Search for the cell housing the specified text and yield its (X, Y) center coordinate. 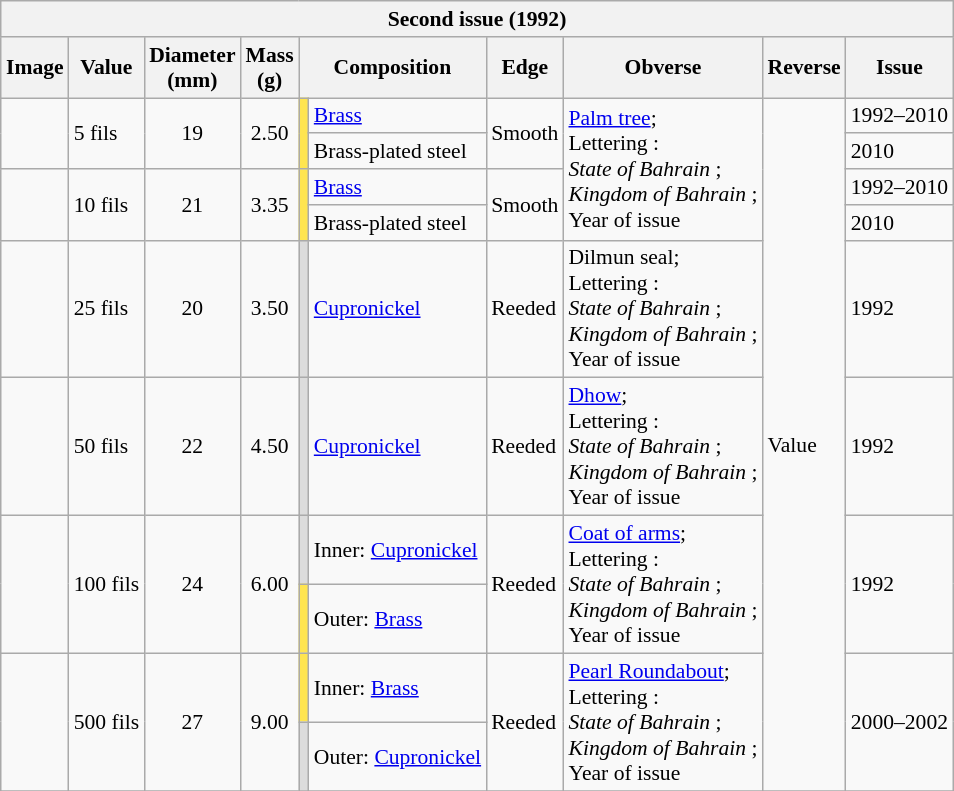
22 (192, 447)
Diameter(mm) (192, 66)
Pearl Roundabout;Lettering :State of Bahrain ; Kingdom of Bahrain ;Year of issue (662, 722)
Outer: Cupronickel (398, 756)
Obverse (662, 66)
50 fils (106, 447)
Dilmun seal;Lettering :State of Bahrain ; Kingdom of Bahrain ;Year of issue (662, 309)
Second issue (1992) (477, 19)
Issue (900, 66)
Palm tree;Lettering :State of Bahrain ; Kingdom of Bahrain ;Year of issue (662, 169)
Inner: Brass (398, 688)
19 (192, 134)
3.50 (270, 309)
Composition (393, 66)
2000–2002 (900, 722)
5 fils (106, 134)
Dhow;Lettering :State of Bahrain ; Kingdom of Bahrain ;Year of issue (662, 447)
6.00 (270, 584)
500 fils (106, 722)
20 (192, 309)
Mass(g) (270, 66)
21 (192, 204)
Image (35, 66)
Edge (524, 66)
24 (192, 584)
100 fils (106, 584)
9.00 (270, 722)
25 fils (106, 309)
Inner: Cupronickel (398, 550)
10 fils (106, 204)
4.50 (270, 447)
Outer: Brass (398, 618)
2.50 (270, 134)
Coat of arms;Lettering :State of Bahrain ; Kingdom of Bahrain ;Year of issue (662, 584)
27 (192, 722)
Reverse (804, 66)
3.35 (270, 204)
